For the text-containing cell, return its midpoint in [x, y] coordinate format. 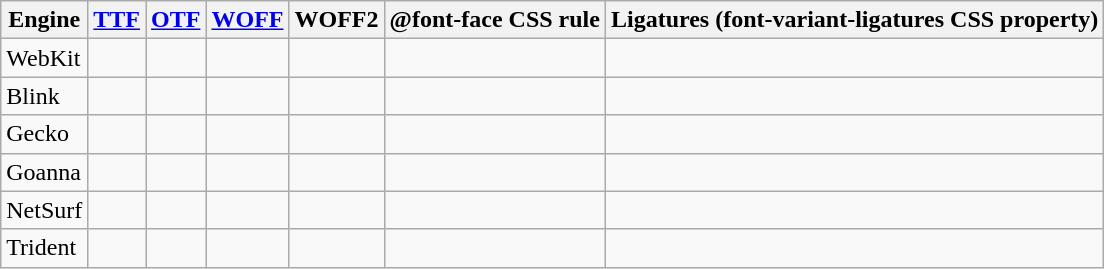
TTF [117, 20]
Engine [44, 20]
WOFF [248, 20]
Gecko [44, 134]
Trident [44, 248]
@font-face CSS rule [494, 20]
WebKit [44, 58]
Ligatures (font-variant-ligatures CSS property) [854, 20]
WOFF2 [336, 20]
OTF [176, 20]
Blink [44, 96]
NetSurf [44, 210]
Goanna [44, 172]
